Capture the cell that displays the provided text and extract its [X, Y] central coordinate. 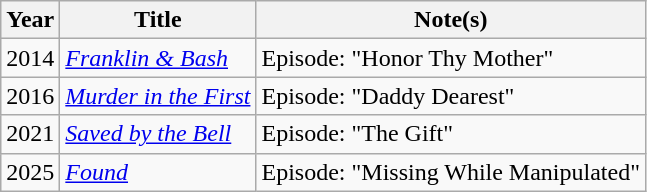
2014 [30, 58]
Episode: "Honor Thy Mother" [451, 58]
Murder in the First [158, 96]
Episode: "Daddy Dearest" [451, 96]
Franklin & Bash [158, 58]
Year [30, 20]
Title [158, 20]
2016 [30, 96]
Episode: "Missing While Manipulated" [451, 172]
Found [158, 172]
Episode: "The Gift" [451, 134]
2021 [30, 134]
2025 [30, 172]
Note(s) [451, 20]
Saved by the Bell [158, 134]
